Pinpoint the cell where the given text exists, returning its (x, y) midpoint coordinate. 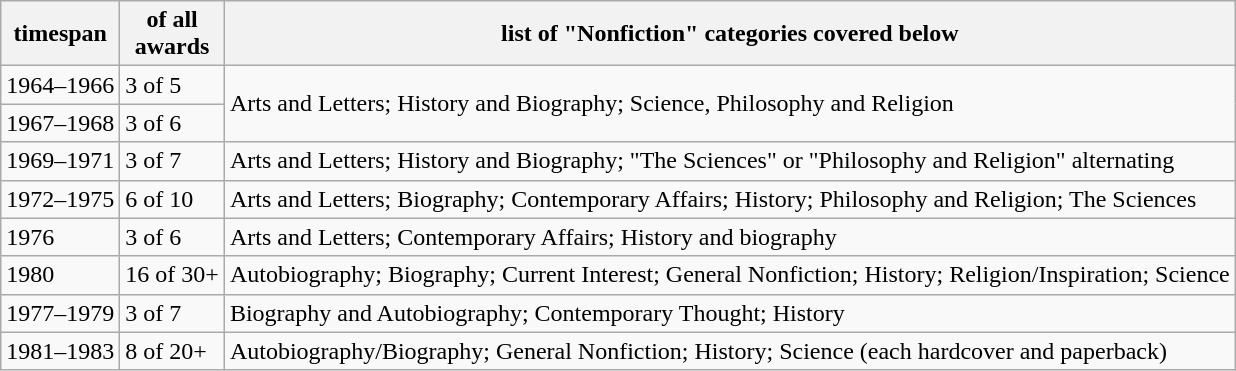
Arts and Letters; History and Biography; "The Sciences" or "Philosophy and Religion" alternating (730, 161)
1972–1975 (60, 199)
of allawards (172, 34)
timespan (60, 34)
Arts and Letters; History and Biography; Science, Philosophy and Religion (730, 104)
1980 (60, 275)
1969–1971 (60, 161)
6 of 10 (172, 199)
3 of 5 (172, 85)
1964–1966 (60, 85)
1977–1979 (60, 313)
Autobiography/Biography; General Nonfiction; History; Science (each hardcover and paperback) (730, 351)
Autobiography; Biography; Current Interest; General Nonfiction; History; Religion/Inspiration; Science (730, 275)
1976 (60, 237)
1981–1983 (60, 351)
Arts and Letters; Contemporary Affairs; History and biography (730, 237)
16 of 30+ (172, 275)
list of "Nonfiction" categories covered below (730, 34)
1967–1968 (60, 123)
Arts and Letters; Biography; Contemporary Affairs; History; Philosophy and Religion; The Sciences (730, 199)
Biography and Autobiography; Contemporary Thought; History (730, 313)
8 of 20+ (172, 351)
